Capture the cell that displays the provided text and extract its (x, y) central coordinate. 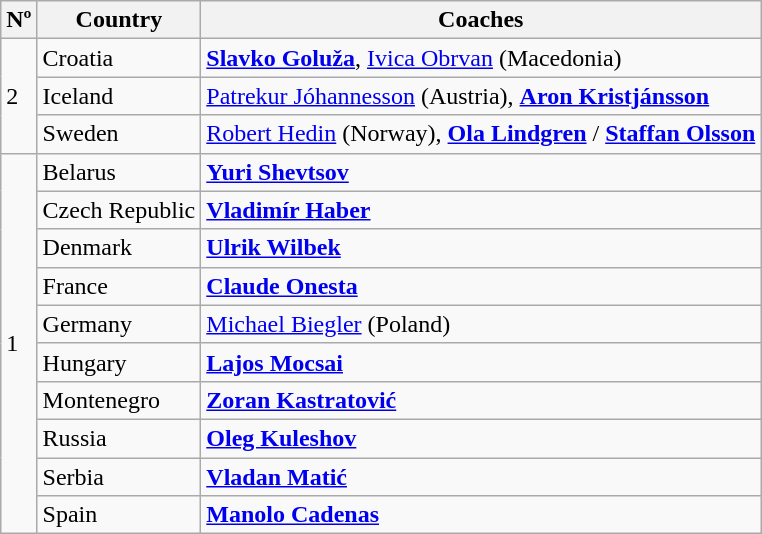
Ulrik Wilbek (481, 248)
Nº (19, 20)
Russia (119, 438)
Yuri Shevtsov (481, 172)
Michael Biegler (Poland) (481, 324)
Croatia (119, 58)
Montenegro (119, 400)
Oleg Kuleshov (481, 438)
Hungary (119, 362)
Germany (119, 324)
Manolo Cadenas (481, 515)
Czech Republic (119, 210)
Vladimír Haber (481, 210)
Slavko Goluža, Ivica Obrvan (Macedonia) (481, 58)
Serbia (119, 477)
Robert Hedin (Norway), Ola Lindgren / Staffan Olsson (481, 134)
Coaches (481, 20)
Belarus (119, 172)
1 (19, 344)
Lajos Mocsai (481, 362)
France (119, 286)
2 (19, 96)
Iceland (119, 96)
Zoran Kastratović (481, 400)
Denmark (119, 248)
Sweden (119, 134)
Patrekur Jóhannesson (Austria), Aron Kristjánsson (481, 96)
Spain (119, 515)
Claude Onesta (481, 286)
Country (119, 20)
Vladan Matić (481, 477)
